Identify which cell holds the provided text, then report its [X, Y] central coordinate. 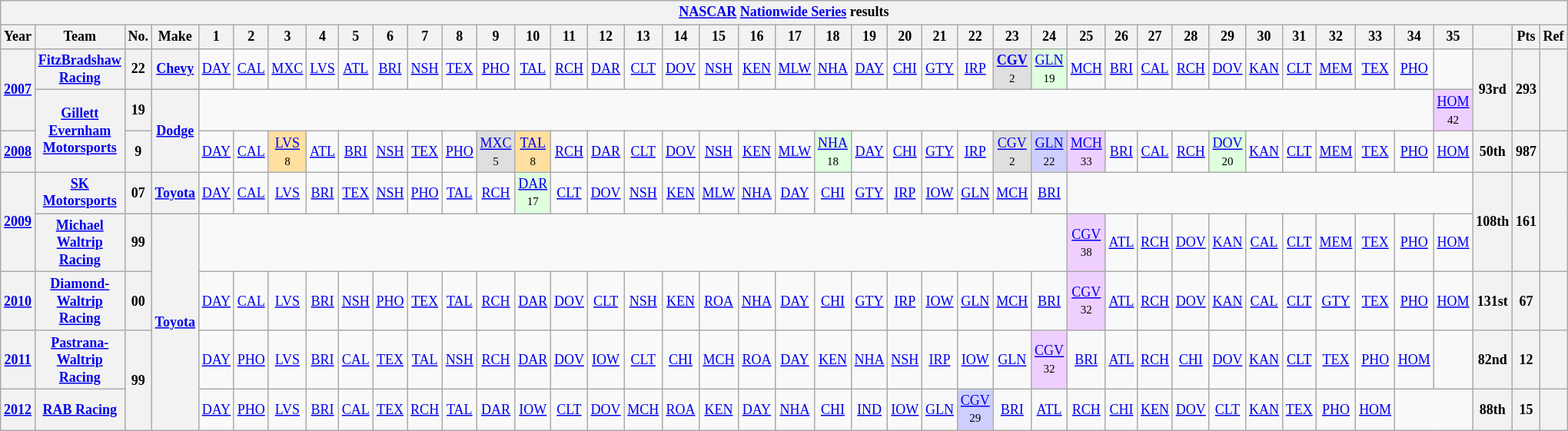
30 [1264, 37]
FitzBradshaw Racing [80, 69]
10 [533, 37]
32 [1336, 37]
29 [1227, 37]
131st [1493, 301]
4 [323, 37]
82nd [1493, 360]
Team [80, 37]
MXC [287, 69]
Diamond-Waltrip Racing [80, 301]
3 [287, 37]
00 [138, 301]
50th [1493, 151]
18 [833, 37]
27 [1155, 37]
Gillett Evernham Motorsports [80, 131]
GLN19 [1050, 69]
CGV29 [975, 409]
MXC5 [496, 151]
93rd [1493, 89]
2012 [18, 409]
33 [1376, 37]
161 [1526, 222]
SK Motorsports [80, 193]
Make [175, 37]
2007 [18, 89]
LVS8 [287, 151]
07 [138, 193]
Pastrana-Waltrip Racing [80, 360]
CGV38 [1086, 243]
7 [425, 37]
GLN22 [1050, 151]
Chevy [175, 69]
17 [795, 37]
Pts [1526, 37]
67 [1526, 301]
TAL8 [533, 151]
11 [570, 37]
16 [757, 37]
No. [138, 37]
2009 [18, 222]
NHA18 [833, 151]
2008 [18, 151]
25 [1086, 37]
2011 [18, 360]
2010 [18, 301]
8 [460, 37]
28 [1191, 37]
DOV20 [1227, 151]
HOM42 [1453, 111]
108th [1493, 222]
Year [18, 37]
MCH33 [1086, 151]
6 [390, 37]
34 [1414, 37]
23 [1012, 37]
14 [681, 37]
RAB Racing [80, 409]
26 [1121, 37]
21 [940, 37]
88th [1493, 409]
13 [643, 37]
DAR17 [533, 193]
293 [1526, 89]
NASCAR Nationwide Series results [784, 12]
35 [1453, 37]
20 [905, 37]
Dodge [175, 131]
2 [251, 37]
1 [216, 37]
987 [1526, 151]
Ref [1553, 37]
Michael Waltrip Racing [80, 243]
IND [869, 409]
24 [1050, 37]
31 [1299, 37]
5 [355, 37]
